Return [x, y] of the center of cell containing provided text 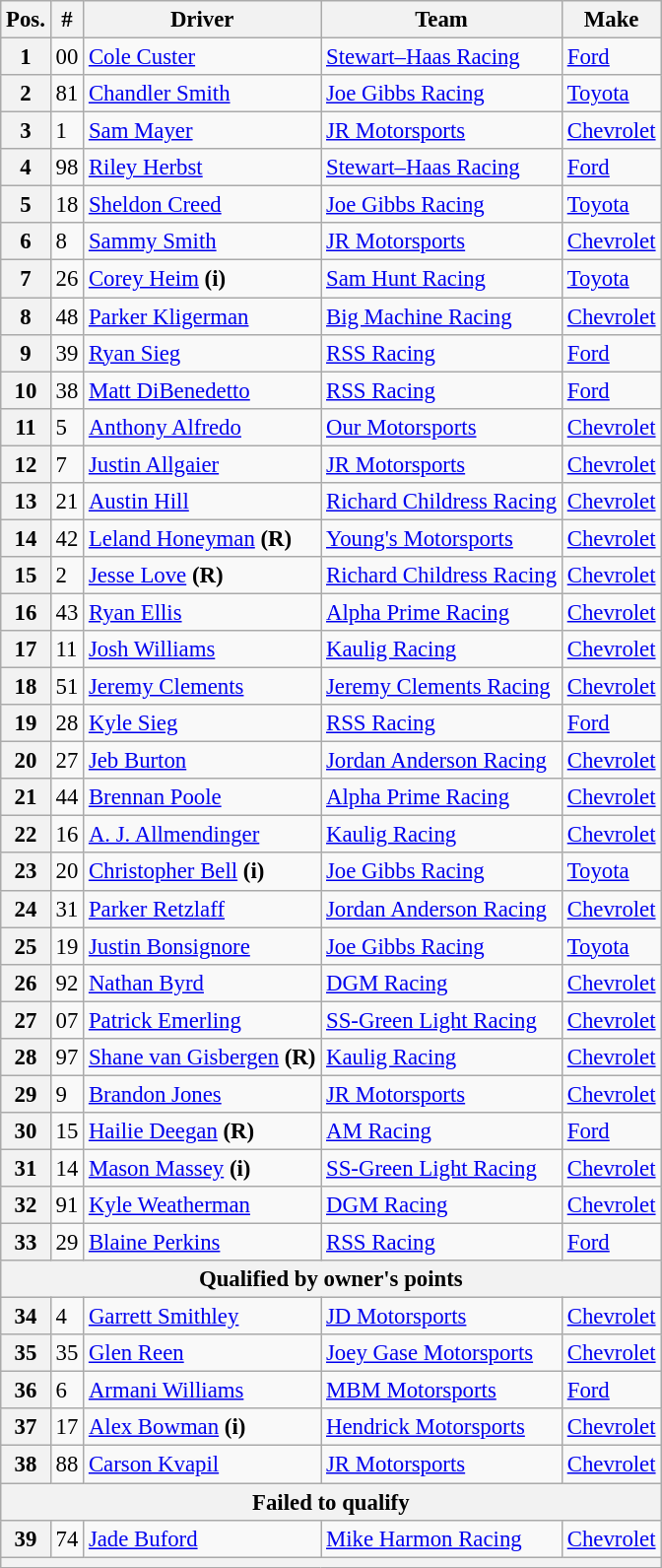
Jeremy Clements [203, 687]
Alex Bowman (i) [203, 1428]
Christopher Bell (i) [203, 872]
22 [26, 835]
00 [67, 57]
92 [67, 983]
Riley Herbst [203, 168]
81 [67, 94]
Austin Hill [203, 502]
Big Machine Racing [441, 316]
24 [26, 909]
Ryan Ellis [203, 612]
Brandon Jones [203, 1094]
Carson Kvapil [203, 1465]
44 [67, 797]
36 [26, 1391]
33 [26, 1243]
Kyle Sieg [203, 723]
32 [26, 1205]
Corey Heim (i) [203, 279]
# [67, 20]
Jeb Burton [203, 761]
43 [67, 612]
Hailie Deegan (R) [203, 1131]
88 [67, 1465]
Joey Gase Motorsports [441, 1353]
Kyle Weatherman [203, 1205]
13 [26, 502]
MBM Motorsports [441, 1391]
25 [26, 946]
Sheldon Creed [203, 205]
Shane van Gisbergen (R) [203, 1057]
Driver [203, 20]
Brennan Poole [203, 797]
Patrick Emerling [203, 1020]
Mason Massey (i) [203, 1168]
Qualified by owner's points [331, 1279]
98 [67, 168]
Ryan Sieg [203, 353]
Cole Custer [203, 57]
Mike Harmon Racing [441, 1538]
Justin Allgaier [203, 464]
Chandler Smith [203, 94]
Parker Kligerman [203, 316]
Jade Buford [203, 1538]
Sam Mayer [203, 131]
Justin Bonsignore [203, 946]
42 [67, 538]
Glen Reen [203, 1353]
Blaine Perkins [203, 1243]
JD Motorsports [441, 1317]
Team [441, 20]
Make [611, 20]
AM Racing [441, 1131]
Armani Williams [203, 1391]
10 [26, 390]
30 [26, 1131]
Jesse Love (R) [203, 576]
Josh Williams [203, 649]
Young's Motorsports [441, 538]
07 [67, 1020]
34 [26, 1317]
37 [26, 1428]
Parker Retzlaff [203, 909]
A. J. Allmendinger [203, 835]
48 [67, 316]
23 [26, 872]
97 [67, 1057]
Sam Hunt Racing [441, 279]
Failed to qualify [331, 1502]
91 [67, 1205]
Leland Honeyman (R) [203, 538]
Our Motorsports [441, 427]
Garrett Smithley [203, 1317]
Sammy Smith [203, 241]
Matt DiBenedetto [203, 390]
12 [26, 464]
51 [67, 687]
Anthony Alfredo [203, 427]
Jeremy Clements Racing [441, 687]
Pos. [26, 20]
Hendrick Motorsports [441, 1428]
Nathan Byrd [203, 983]
74 [67, 1538]
3 [26, 131]
